Scan for the cell matching the given text and deliver its [x, y] coordinate at center. 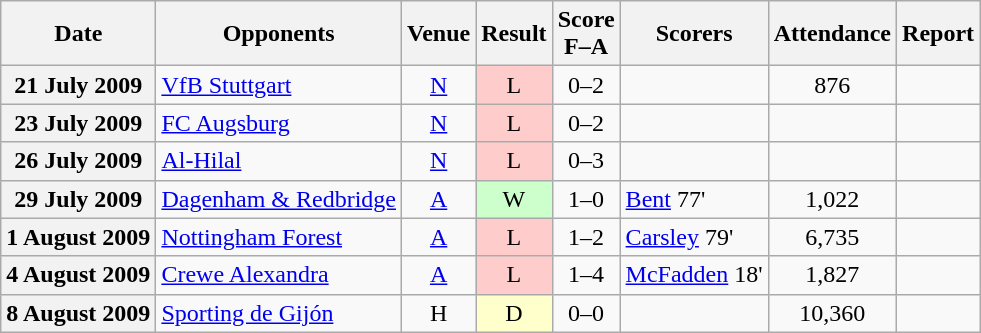
Bent 77' [694, 199]
H [439, 313]
W [514, 199]
29 July 2009 [78, 199]
Crewe Alexandra [279, 275]
4 August 2009 [78, 275]
Attendance [832, 34]
6,735 [832, 237]
21 July 2009 [78, 85]
ScoreF–A [586, 34]
0–3 [586, 161]
26 July 2009 [78, 161]
1 August 2009 [78, 237]
Venue [439, 34]
Al-Hilal [279, 161]
FC Augsburg [279, 123]
8 August 2009 [78, 313]
VfB Stuttgart [279, 85]
Date [78, 34]
1,022 [832, 199]
Scorers [694, 34]
Opponents [279, 34]
1–4 [586, 275]
McFadden 18' [694, 275]
Sporting de Gijón [279, 313]
Nottingham Forest [279, 237]
Report [938, 34]
Carsley 79' [694, 237]
Dagenham & Redbridge [279, 199]
Result [514, 34]
D [514, 313]
1–0 [586, 199]
23 July 2009 [78, 123]
10,360 [832, 313]
876 [832, 85]
0–0 [586, 313]
1–2 [586, 237]
1,827 [832, 275]
